Pinpoint the cell where the given text exists, returning its (X, Y) midpoint coordinate. 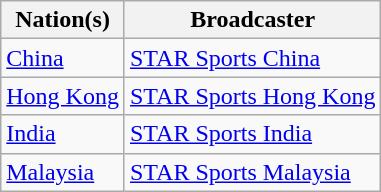
STAR Sports China (252, 58)
Broadcaster (252, 20)
China (63, 58)
STAR Sports Hong Kong (252, 96)
Nation(s) (63, 20)
India (63, 134)
Malaysia (63, 172)
Hong Kong (63, 96)
STAR Sports India (252, 134)
STAR Sports Malaysia (252, 172)
